Extract the (x, y) coordinate from the center of the cell holding the provided text.  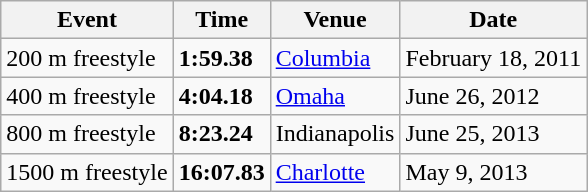
Time (222, 20)
Indianapolis (335, 134)
Omaha (335, 96)
February 18, 2011 (494, 58)
200 m freestyle (87, 58)
Event (87, 20)
Columbia (335, 58)
8:23.24 (222, 134)
16:07.83 (222, 172)
Charlotte (335, 172)
Date (494, 20)
1500 m freestyle (87, 172)
June 26, 2012 (494, 96)
4:04.18 (222, 96)
1:59.38 (222, 58)
400 m freestyle (87, 96)
800 m freestyle (87, 134)
Venue (335, 20)
June 25, 2013 (494, 134)
May 9, 2013 (494, 172)
